Capture the cell that displays the provided text and extract its (X, Y) central coordinate. 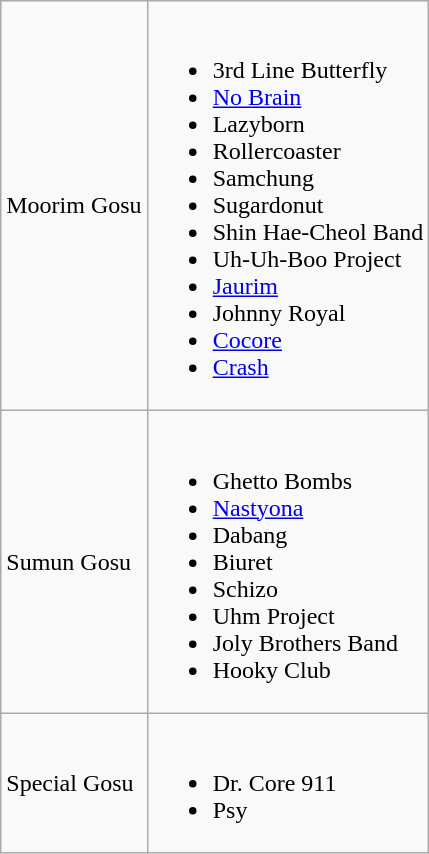
Ghetto BombsNastyonaDabangBiuretSchizoUhm ProjectJoly Brothers BandHooky Club (288, 562)
Moorim Gosu (74, 206)
Sumun Gosu (74, 562)
Dr. Core 911Psy (288, 783)
Special Gosu (74, 783)
3rd Line ButterflyNo BrainLazybornRollercoasterSamchungSugardonutShin Hae-Cheol BandUh-Uh-Boo ProjectJaurimJohnny RoyalCocoreCrash (288, 206)
